Return (X, Y) of the center of cell containing provided text 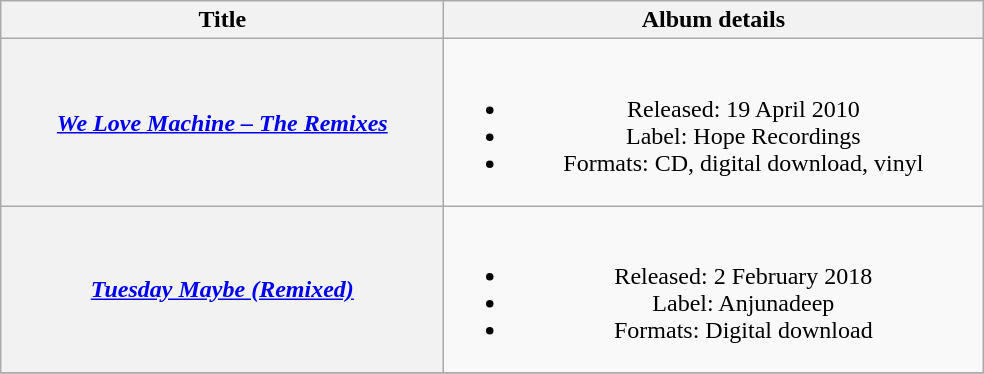
We Love Machine – The Remixes (222, 122)
Tuesday Maybe (Remixed) (222, 290)
Released: 2 February 2018Label: AnjunadeepFormats: Digital download (714, 290)
Album details (714, 20)
Title (222, 20)
Released: 19 April 2010Label: Hope RecordingsFormats: CD, digital download, vinyl (714, 122)
